Extract the [X, Y] coordinate from the center of the cell holding the provided text.  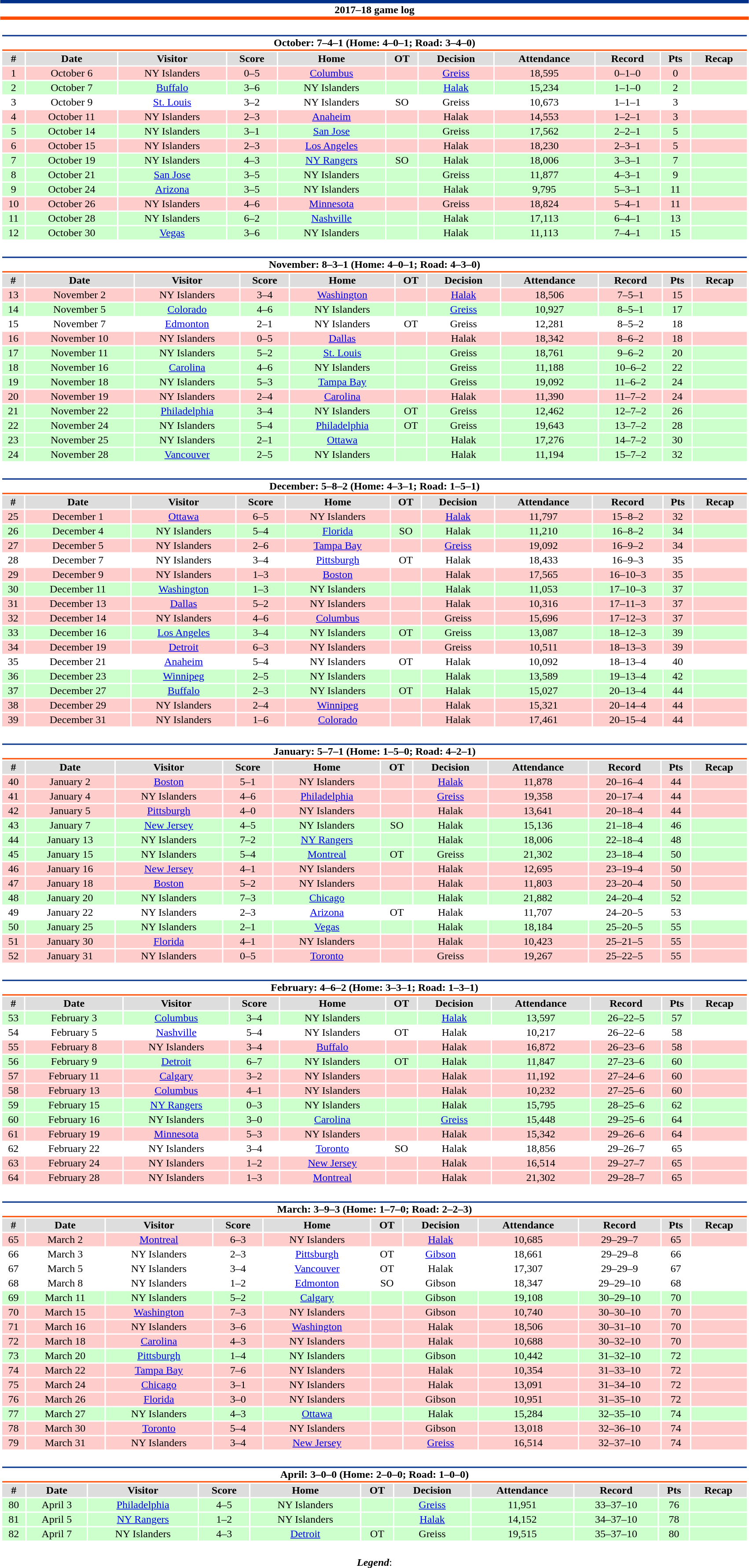
21,882 [538, 898]
13,589 [543, 676]
77 [13, 1414]
10,316 [543, 604]
11–6–2 [631, 382]
November 7 [80, 324]
6–2 [252, 219]
38 [13, 705]
April: 3–0–0 (Home: 2–0–0; Road: 1–0–0) [374, 1474]
18–13–3 [628, 647]
15,284 [528, 1414]
19 [13, 382]
25–22–5 [624, 956]
6–7 [254, 1061]
43 [13, 826]
19,515 [522, 1534]
29–28–7 [626, 1177]
October 11 [71, 117]
69 [13, 1298]
March 5 [65, 1269]
December 1 [77, 517]
29–29–7 [620, 1240]
January 16 [70, 869]
11,877 [544, 175]
12 [13, 233]
March 22 [65, 1370]
December 31 [77, 720]
February 3 [74, 1018]
73 [13, 1356]
3–3–1 [628, 161]
January 4 [70, 797]
11,707 [538, 913]
59 [13, 1105]
7–4–1 [628, 233]
13–7–2 [631, 425]
18,595 [544, 73]
February 16 [74, 1119]
25–21–5 [624, 942]
17–12–3 [628, 618]
63 [13, 1163]
11,797 [543, 517]
10,232 [541, 1090]
10,685 [528, 1240]
January 30 [70, 942]
27–25–6 [626, 1090]
29 [13, 575]
82 [14, 1534]
11,803 [538, 884]
April 3 [56, 1505]
28–25–6 [626, 1105]
16 [13, 338]
11–7–2 [631, 396]
5–1 [248, 782]
1–4 [238, 1356]
27 [13, 546]
0 [676, 73]
October 6 [71, 73]
22–18–4 [624, 840]
December 29 [77, 705]
7–6 [238, 1370]
March 15 [65, 1312]
February 8 [74, 1047]
December 27 [77, 691]
16–8–2 [628, 531]
29–26–6 [626, 1134]
December 16 [77, 633]
18,761 [549, 353]
October: 7–4–1 (Home: 4–0–1; Road: 3–4–0) [374, 43]
8 [13, 175]
February: 4–6–2 (Home: 3–3–1; Road: 1–3–1) [374, 988]
17,461 [543, 720]
15,027 [543, 691]
20–13–4 [628, 691]
33 [13, 633]
17,307 [528, 1269]
October 7 [71, 88]
January: 5–7–1 (Home: 1–5–0; Road: 4–2–1) [374, 751]
13,597 [541, 1018]
31–35–10 [620, 1399]
11,113 [544, 233]
16–9–2 [628, 546]
8–5–2 [631, 324]
31–33–10 [620, 1370]
January 31 [70, 956]
25–20–5 [624, 927]
March 20 [65, 1356]
14,152 [522, 1520]
29–29–8 [620, 1254]
24–20–5 [624, 913]
20–15–4 [628, 720]
18,342 [549, 338]
19–13–4 [628, 676]
29–25–6 [626, 1119]
18–13–4 [628, 662]
0–1–0 [628, 73]
10,354 [528, 1370]
15,136 [538, 826]
10,442 [528, 1356]
2–6 [261, 546]
30–31–10 [620, 1327]
30–32–10 [620, 1341]
26–22–6 [626, 1032]
December 14 [77, 618]
15,342 [541, 1134]
10,092 [543, 662]
1–2–1 [628, 117]
16–9–3 [628, 560]
December 11 [77, 589]
October 28 [71, 219]
19,267 [538, 956]
11,053 [543, 589]
9,795 [544, 190]
47 [13, 884]
December: 5–8–2 (Home: 4–3–1; Road: 1–5–1) [374, 486]
26–22–5 [626, 1018]
16–10–3 [628, 575]
10,217 [541, 1032]
January 2 [70, 782]
February 15 [74, 1105]
7–5–1 [631, 295]
17,113 [544, 219]
6–4–1 [628, 219]
17,565 [543, 575]
36 [13, 676]
4–0 [248, 811]
10–6–2 [631, 367]
20–14–4 [628, 705]
27–24–6 [626, 1076]
61 [13, 1134]
1–1–0 [628, 88]
29–29–10 [620, 1283]
October 24 [71, 190]
February 9 [74, 1061]
56 [13, 1061]
19,643 [549, 425]
7–2 [248, 840]
January 20 [70, 898]
35–37–10 [616, 1534]
February 13 [74, 1090]
10 [13, 204]
January 25 [70, 927]
14,553 [544, 117]
15,696 [543, 618]
29–27–7 [626, 1163]
January 22 [70, 913]
March 24 [65, 1385]
12,281 [549, 324]
October 15 [71, 146]
March: 3–9–3 (Home: 1–7–0; Road: 2–2–3) [374, 1210]
31 [13, 604]
32–35–10 [620, 1414]
5–3–1 [628, 190]
6–5 [261, 517]
26–23–6 [626, 1047]
December 23 [77, 676]
15,234 [544, 88]
30–30–10 [620, 1312]
February 5 [74, 1032]
November 2 [80, 295]
November 24 [80, 425]
10,740 [528, 1312]
18,184 [538, 927]
10,688 [528, 1341]
November 18 [80, 382]
49 [13, 913]
32–36–10 [620, 1428]
12,695 [538, 869]
23–20–4 [624, 884]
13,641 [538, 811]
February 28 [74, 1177]
11,210 [543, 531]
4–3–1 [628, 175]
29–29–9 [620, 1269]
17,276 [549, 440]
January 15 [70, 855]
45 [13, 855]
11,188 [549, 367]
December 21 [77, 662]
2–2–1 [628, 132]
20–18–4 [624, 811]
January 13 [70, 840]
November 25 [80, 440]
0–3 [254, 1105]
75 [13, 1385]
January 5 [70, 811]
March 26 [65, 1399]
71 [13, 1327]
21 [13, 411]
December 4 [77, 531]
March 8 [65, 1283]
November 11 [80, 353]
April 5 [56, 1520]
October 21 [71, 175]
51 [13, 942]
10,673 [544, 102]
20–17–4 [624, 797]
11,390 [549, 396]
15,795 [541, 1105]
February 22 [74, 1148]
March 18 [65, 1341]
6 [13, 146]
23 [13, 440]
29–26–7 [626, 1148]
18,230 [544, 146]
January 18 [70, 884]
January 7 [70, 826]
March 27 [65, 1414]
March 31 [65, 1443]
10,951 [528, 1399]
November 10 [80, 338]
1–6 [261, 720]
24–20–4 [624, 898]
October 9 [71, 102]
18,824 [544, 204]
19,108 [528, 1298]
9–6–2 [631, 353]
November 16 [80, 367]
October 26 [71, 204]
11,847 [541, 1061]
8–6–2 [631, 338]
33–37–10 [616, 1505]
19,358 [538, 797]
11,192 [541, 1076]
32–37–10 [620, 1443]
34–37–10 [616, 1520]
October 30 [71, 233]
17–11–3 [628, 604]
10,423 [538, 942]
13,087 [543, 633]
31–32–10 [620, 1356]
2017–18 game log [374, 10]
10,927 [549, 309]
December 7 [77, 560]
December 5 [77, 546]
5–4–1 [628, 204]
18,661 [528, 1254]
20–16–4 [624, 782]
1–1–1 [628, 102]
25 [13, 517]
11,194 [549, 454]
13,091 [528, 1385]
18,347 [528, 1283]
41 [13, 797]
79 [13, 1443]
March 16 [65, 1327]
February 19 [74, 1134]
16,872 [541, 1047]
November 19 [80, 396]
14 [13, 309]
13,018 [528, 1428]
March 30 [65, 1428]
March 11 [65, 1298]
10,511 [543, 647]
12,462 [549, 411]
30–29–10 [620, 1298]
November: 8–3–1 (Home: 4–0–1; Road: 4–3–0) [374, 265]
17–10–3 [628, 589]
October 19 [71, 161]
12–7–2 [631, 411]
18,856 [541, 1148]
54 [13, 1032]
23–19–4 [624, 869]
11,878 [538, 782]
December 9 [77, 575]
2–3–1 [628, 146]
November 5 [80, 309]
4 [13, 117]
18–12–3 [628, 633]
11,951 [522, 1505]
1 [13, 73]
October 14 [71, 132]
18,433 [543, 560]
31–34–10 [620, 1385]
March 3 [65, 1254]
December 19 [77, 647]
17,562 [544, 132]
23–18–4 [624, 855]
8–5–1 [631, 309]
February 24 [74, 1163]
14–7–2 [631, 440]
21–18–4 [624, 826]
March 2 [65, 1240]
December 13 [77, 604]
15,321 [543, 705]
15,448 [541, 1119]
27–23–6 [626, 1061]
81 [14, 1520]
November 22 [80, 411]
15–7–2 [631, 454]
February 11 [74, 1076]
November 28 [80, 454]
April 7 [56, 1534]
15–8–2 [628, 517]
